For the text-containing cell, return its midpoint in [X, Y] coordinate format. 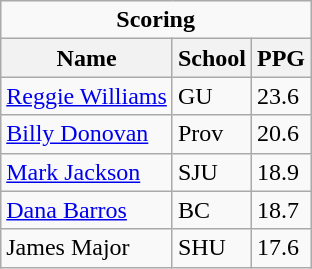
20.6 [280, 134]
18.9 [280, 172]
Scoring [156, 20]
SHU [212, 248]
17.6 [280, 248]
Name [87, 58]
GU [212, 96]
PPG [280, 58]
Prov [212, 134]
SJU [212, 172]
James Major [87, 248]
Reggie Williams [87, 96]
School [212, 58]
BC [212, 210]
Dana Barros [87, 210]
18.7 [280, 210]
23.6 [280, 96]
Billy Donovan [87, 134]
Mark Jackson [87, 172]
